Search for the cell housing the specified text and yield its [X, Y] center coordinate. 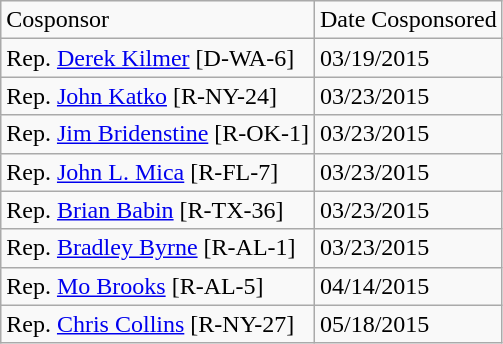
04/14/2015 [408, 286]
Rep. John Katko [R-NY-24] [158, 96]
Rep. John L. Mica [R-FL-7] [158, 172]
Rep. Bradley Byrne [R-AL-1] [158, 248]
Cosponsor [158, 20]
03/19/2015 [408, 58]
Rep. Chris Collins [R-NY-27] [158, 324]
05/18/2015 [408, 324]
Rep. Mo Brooks [R-AL-5] [158, 286]
Rep. Derek Kilmer [D-WA-6] [158, 58]
Date Cosponsored [408, 20]
Rep. Jim Bridenstine [R-OK-1] [158, 134]
Rep. Brian Babin [R-TX-36] [158, 210]
